Identify which cell holds the provided text, then report its [X, Y] central coordinate. 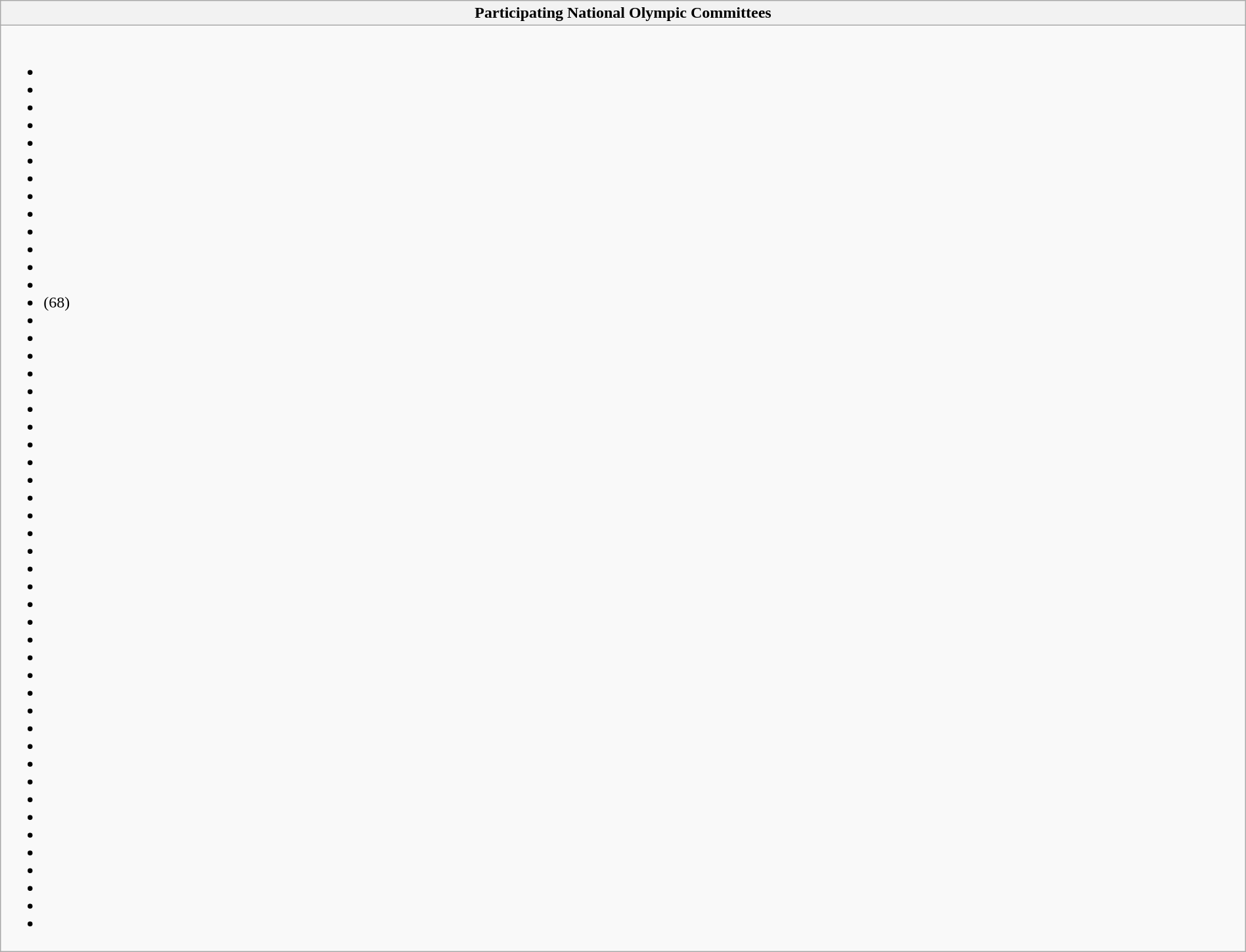
Participating National Olympic Committees [623, 13]
(68) [623, 489]
